Pinpoint the cell where the given text exists, returning its [X, Y] midpoint coordinate. 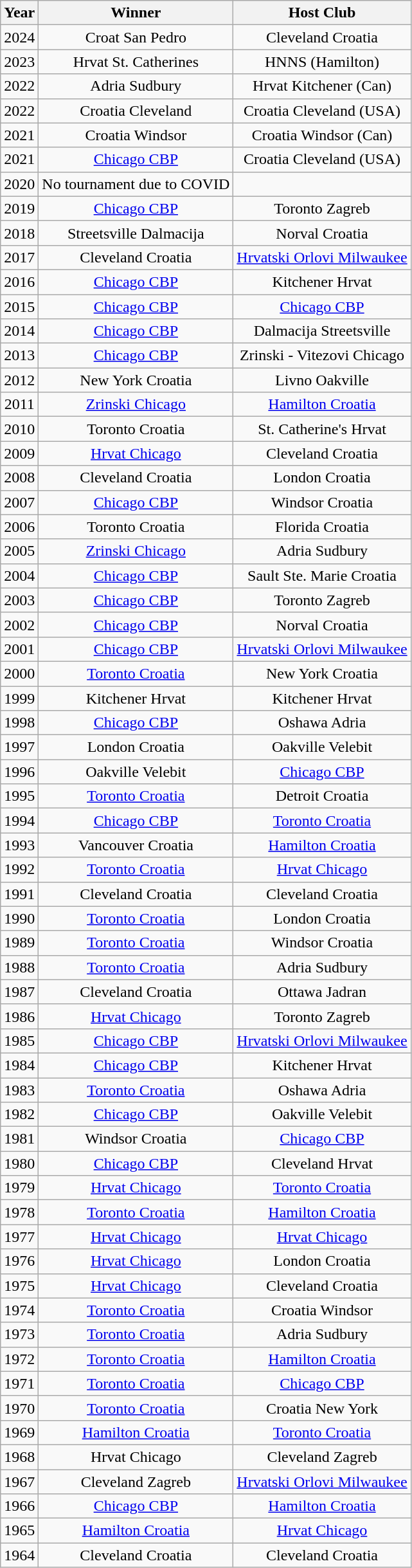
No tournament due to COVID [136, 184]
2019 [19, 208]
2008 [19, 478]
2020 [19, 184]
1990 [19, 918]
Sault Ste. Marie Croatia [322, 576]
Detroit Croatia [322, 796]
1986 [19, 1016]
Cleveland Hrvat [322, 1163]
1972 [19, 1359]
1988 [19, 967]
1975 [19, 1286]
1984 [19, 1065]
1976 [19, 1261]
2014 [19, 331]
1966 [19, 1506]
2001 [19, 649]
1999 [19, 698]
1994 [19, 821]
Hrvat St. Catherines [136, 62]
2016 [19, 282]
1985 [19, 1041]
1991 [19, 894]
1968 [19, 1457]
Florida Croatia [322, 527]
1997 [19, 747]
2003 [19, 600]
1980 [19, 1163]
Livno Oakville [322, 380]
Vancouver Croatia [136, 845]
1981 [19, 1139]
Host Club [322, 13]
2010 [19, 429]
2011 [19, 405]
2005 [19, 551]
Hrvat Kitchener (Can) [322, 86]
Year [19, 13]
1983 [19, 1090]
2024 [19, 37]
1979 [19, 1188]
2012 [19, 380]
1977 [19, 1237]
Croatia Windsor (Can) [322, 135]
2000 [19, 673]
1971 [19, 1383]
Croat San Pedro [136, 37]
2007 [19, 502]
1964 [19, 1555]
Dalmacija Streetsville [322, 331]
2004 [19, 576]
2009 [19, 453]
Croatia Cleveland [136, 111]
1970 [19, 1408]
1989 [19, 943]
1967 [19, 1481]
1998 [19, 723]
HNNS (Hamilton) [322, 62]
Ottawa Jadran [322, 992]
2002 [19, 624]
1987 [19, 992]
2018 [19, 233]
1965 [19, 1531]
1993 [19, 845]
1992 [19, 870]
2013 [19, 356]
2015 [19, 307]
1982 [19, 1115]
1995 [19, 796]
2023 [19, 62]
1974 [19, 1310]
2017 [19, 257]
1996 [19, 772]
1969 [19, 1432]
Zrinski - Vitezovi Chicago [322, 356]
1978 [19, 1212]
2006 [19, 527]
Streetsville Dalmacija [136, 233]
Winner [136, 13]
Croatia New York [322, 1408]
1973 [19, 1335]
St. Catherine's Hrvat [322, 429]
